Find where the given text appears and provide that cell's center as [x, y] coordinate. 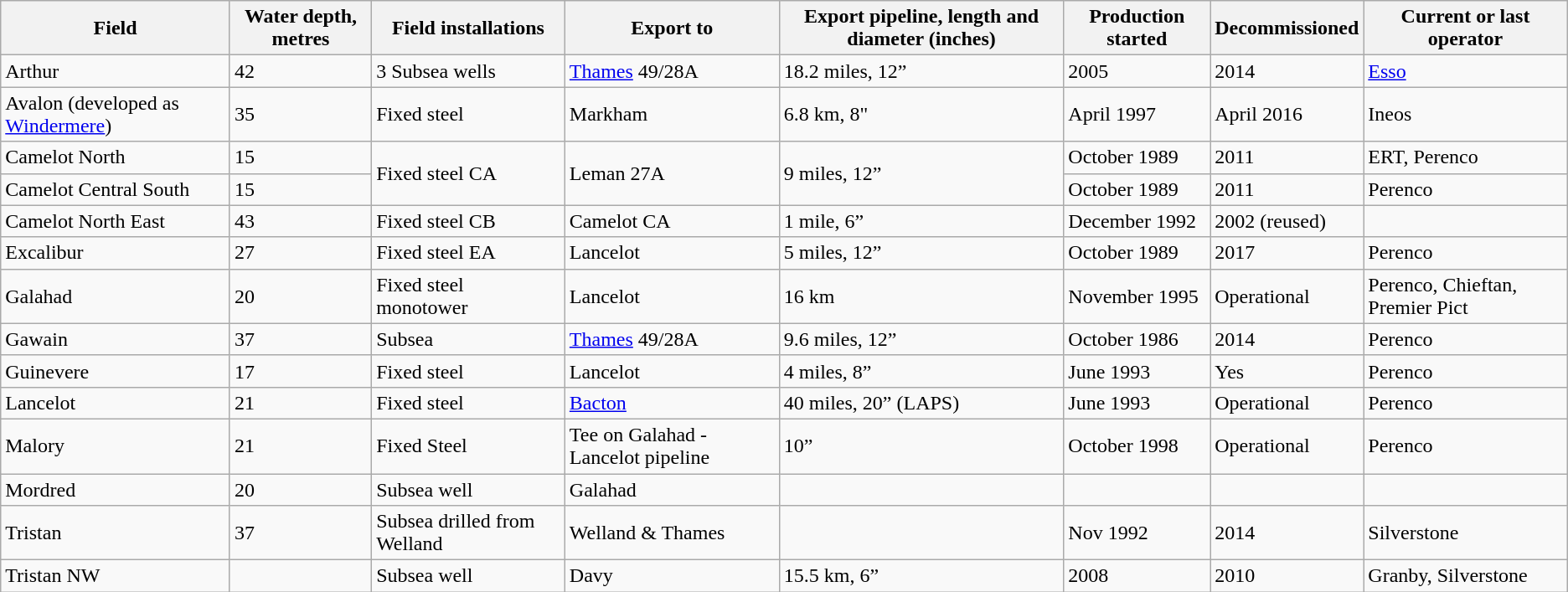
43 [300, 221]
Malory [116, 445]
Production started [1137, 28]
16 km [921, 296]
December 1992 [1137, 221]
Granby, Silverstone [1466, 576]
Esso [1466, 71]
Arthur [116, 71]
Tee on Galahad -Lancelot pipeline [672, 445]
Avalon (developed as Windermere) [116, 114]
Tristan [116, 533]
Silverstone [1466, 533]
Fixed steel CA [469, 173]
2005 [1137, 71]
April 1997 [1137, 114]
April 2016 [1287, 114]
Mordred [116, 490]
4 miles, 8” [921, 371]
18.2 miles, 12” [921, 71]
9 miles, 12” [921, 173]
October 1998 [1137, 445]
Field installations [469, 28]
Current or last operator [1466, 28]
40 miles, 20” (LAPS) [921, 403]
Export pipeline, length and diameter (inches) [921, 28]
Export to [672, 28]
2002 (reused) [1287, 221]
3 Subsea wells [469, 71]
Camelot North East [116, 221]
2017 [1287, 253]
Excalibur [116, 253]
Davy [672, 576]
Leman 27A [672, 173]
1 mile, 6” [921, 221]
Camelot Central South [116, 189]
Fixed steel monotower [469, 296]
Fixed steel EA [469, 253]
15.5 km, 6” [921, 576]
5 miles, 12” [921, 253]
Ineos [1466, 114]
42 [300, 71]
35 [300, 114]
Fixed Steel [469, 445]
Camelot CA [672, 221]
2008 [1137, 576]
9.6 miles, 12” [921, 339]
ERT, Perenco [1466, 157]
Decommissioned [1287, 28]
Tristan NW [116, 576]
Water depth, metres [300, 28]
6.8 km, 8" [921, 114]
November 1995 [1137, 296]
Camelot North [116, 157]
27 [300, 253]
Welland & Thames [672, 533]
Fixed steel CB [469, 221]
17 [300, 371]
2010 [1287, 576]
Perenco, Chieftan, Premier Pict [1466, 296]
Nov 1992 [1137, 533]
Yes [1287, 371]
Subsea [469, 339]
October 1986 [1137, 339]
Markham [672, 114]
Field [116, 28]
Guinevere [116, 371]
Gawain [116, 339]
10” [921, 445]
Bacton [672, 403]
Subsea drilled from Welland [469, 533]
